Find where the given text appears and provide that cell's center as [X, Y] coordinate. 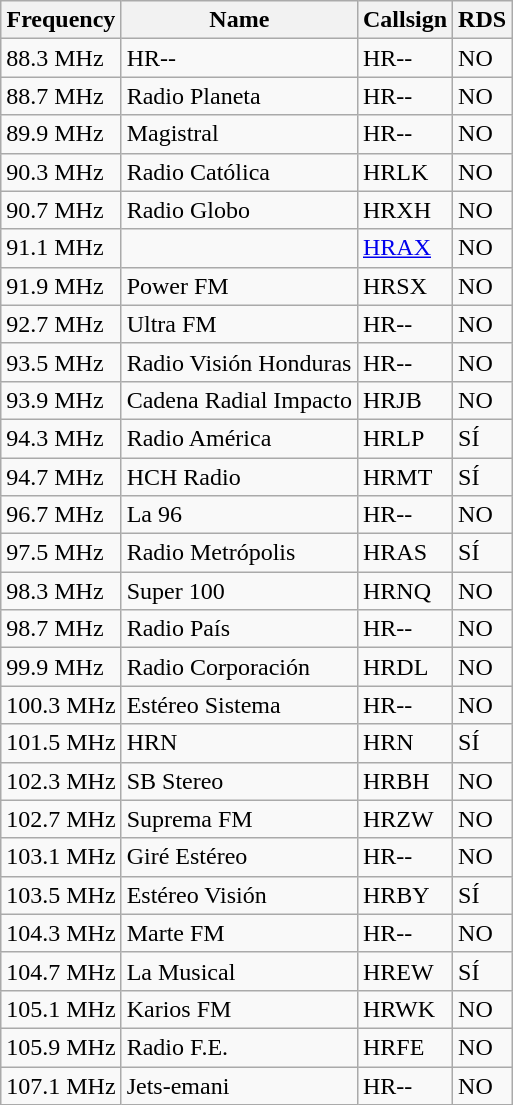
Radio América [239, 438]
Power FM [239, 286]
Frequency [61, 20]
Giré Estéreo [239, 857]
Radio País [239, 629]
Callsign [404, 20]
HRJB [404, 400]
Ultra FM [239, 324]
Jets-emani [239, 1085]
Suprema FM [239, 819]
RDS [482, 20]
Estéreo Sistema [239, 705]
Radio Visión Honduras [239, 362]
Radio Corporación [239, 667]
93.5 MHz [61, 362]
HRBH [404, 781]
HRAX [404, 248]
HRMT [404, 477]
Magistral [239, 134]
98.7 MHz [61, 629]
103.1 MHz [61, 857]
Radio Metrópolis [239, 553]
HRSX [404, 286]
HRFE [404, 1047]
Estéreo Visión [239, 895]
98.3 MHz [61, 591]
101.5 MHz [61, 743]
100.3 MHz [61, 705]
La 96 [239, 515]
HREW [404, 971]
Radio F.E. [239, 1047]
HRAS [404, 553]
88.7 MHz [61, 96]
102.3 MHz [61, 781]
Radio Católica [239, 172]
91.9 MHz [61, 286]
Cadena Radial Impacto [239, 400]
89.9 MHz [61, 134]
HRLK [404, 172]
Name [239, 20]
HRNQ [404, 591]
91.1 MHz [61, 248]
HRBY [404, 895]
HRZW [404, 819]
103.5 MHz [61, 895]
Karios FM [239, 1009]
HRLP [404, 438]
94.3 MHz [61, 438]
HCH Radio [239, 477]
105.9 MHz [61, 1047]
104.7 MHz [61, 971]
93.9 MHz [61, 400]
Radio Globo [239, 210]
90.7 MHz [61, 210]
105.1 MHz [61, 1009]
99.9 MHz [61, 667]
94.7 MHz [61, 477]
La Musical [239, 971]
HRXH [404, 210]
102.7 MHz [61, 819]
90.3 MHz [61, 172]
88.3 MHz [61, 58]
SB Stereo [239, 781]
Radio Planeta [239, 96]
107.1 MHz [61, 1085]
Super 100 [239, 591]
96.7 MHz [61, 515]
Marte FM [239, 933]
97.5 MHz [61, 553]
HRWK [404, 1009]
92.7 MHz [61, 324]
104.3 MHz [61, 933]
HRDL [404, 667]
